Capture the cell that displays the provided text and extract its [x, y] central coordinate. 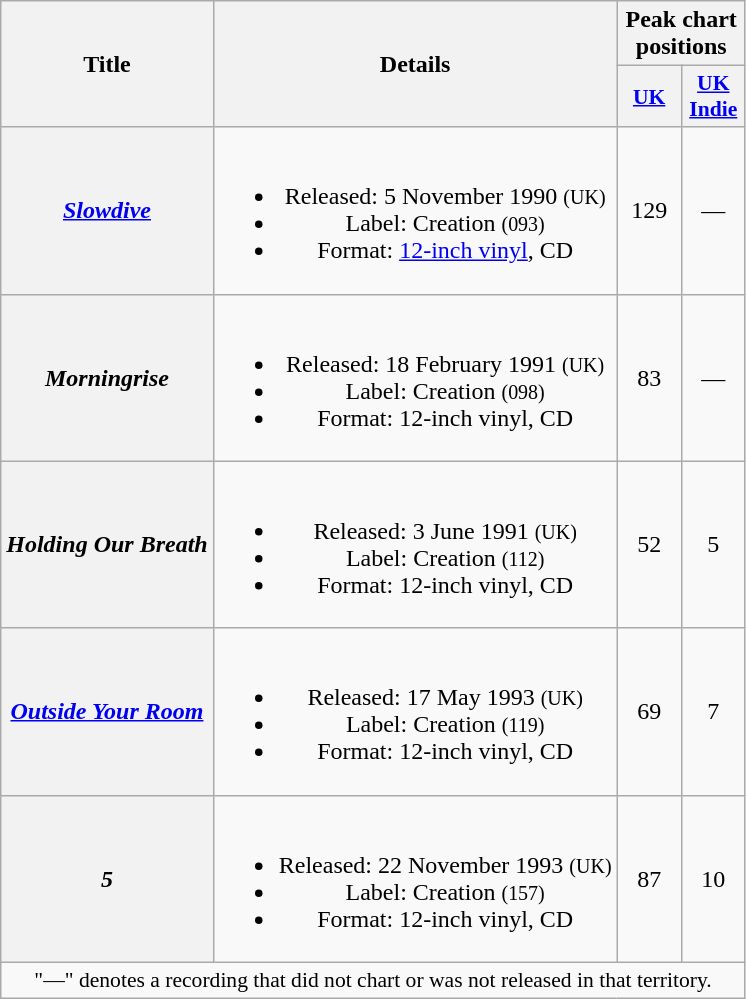
69 [649, 712]
UK [649, 96]
Released: 3 June 1991 (UK)Label: Creation (112)Format: 12-inch vinyl, CD [415, 544]
Details [415, 64]
Outside Your Room [107, 712]
Morningrise [107, 378]
Released: 18 February 1991 (UK)Label: Creation (098)Format: 12-inch vinyl, CD [415, 378]
Released: 5 November 1990 (UK)Label: Creation (093)Format: 12-inch vinyl, CD [415, 210]
87 [649, 878]
Released: 17 May 1993 (UK)Label: Creation (119)Format: 12-inch vinyl, CD [415, 712]
Slowdive [107, 210]
Peak chart positions [681, 34]
52 [649, 544]
7 [713, 712]
Holding Our Breath [107, 544]
Released: 22 November 1993 (UK)Label: Creation (157)Format: 12-inch vinyl, CD [415, 878]
129 [649, 210]
UK Indie [713, 96]
"—" denotes a recording that did not chart or was not released in that territory. [374, 980]
83 [649, 378]
10 [713, 878]
Title [107, 64]
